Search for the cell housing the specified text and yield its (X, Y) center coordinate. 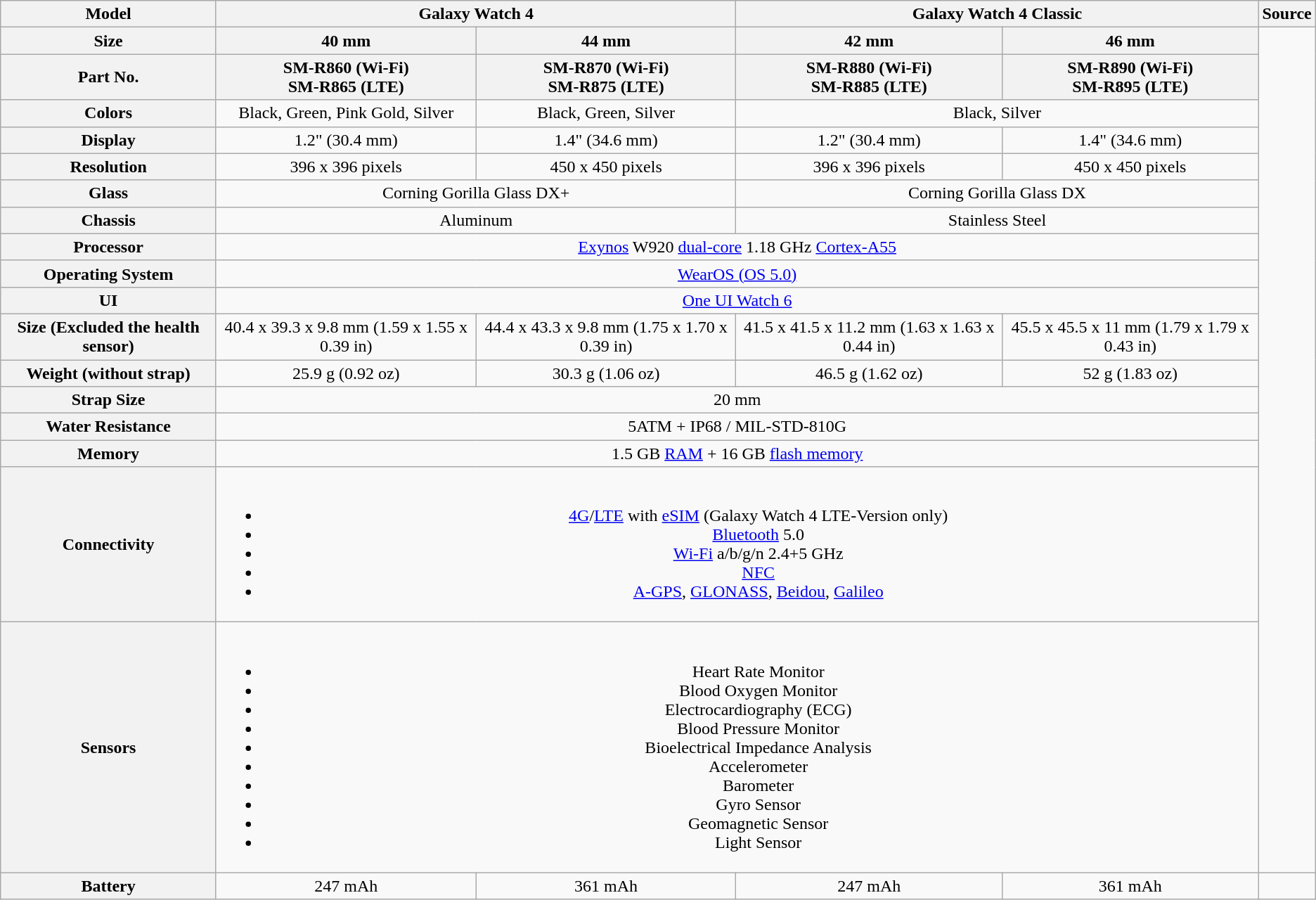
30.3 g (1.06 oz) (606, 373)
25.9 g (0.92 oz) (346, 373)
45.5 x 45.5 x 11 mm (1.79 x 1.79 x 0.43 in) (1130, 336)
UI (108, 300)
Display (108, 140)
WearOS (OS 5.0) (737, 274)
Resolution (108, 167)
Galaxy Watch 4 Classic (997, 14)
44 mm (606, 41)
46 mm (1130, 41)
20 mm (737, 400)
4G/LTE with eSIM (Galaxy Watch 4 LTE-Version only)Bluetooth 5.0Wi-Fi a/b/g/n 2.4+5 GHzNFCA-GPS, GLONASS, Beidou, Galileo (737, 544)
Water Resistance (108, 427)
SM-R880 (Wi-Fi)SM-R885 (LTE) (869, 77)
Chassis (108, 220)
Model (108, 14)
Exynos W920 dual-core 1.18 GHz Cortex-A55 (737, 247)
41.5 x 41.5 x 11.2 mm (1.63 x 1.63 x 0.44 in) (869, 336)
Colors (108, 113)
Part No. (108, 77)
Battery (108, 886)
46.5 g (1.62 oz) (869, 373)
40.4 x 39.3 x 9.8 mm (1.59 x 1.55 x 0.39 in) (346, 336)
Strap Size (108, 400)
SM-R870 (Wi-Fi)SM-R875 (LTE) (606, 77)
Corning Gorilla Glass DX+ (476, 193)
Memory (108, 454)
Sensors (108, 747)
Size (Excluded the health sensor) (108, 336)
Galaxy Watch 4 (476, 14)
One UI Watch 6 (737, 300)
Black, Green, Silver (606, 113)
42 mm (869, 41)
Connectivity (108, 544)
SM-R890 (Wi-Fi)SM-R895 (LTE) (1130, 77)
Stainless Steel (997, 220)
Black, Silver (997, 113)
Operating System (108, 274)
52 g (1.83 oz) (1130, 373)
Glass (108, 193)
Source (1286, 14)
1.5 GB RAM + 16 GB flash memory (737, 454)
40 mm (346, 41)
44.4 x 43.3 x 9.8 mm (1.75 x 1.70 x 0.39 in) (606, 336)
Size (108, 41)
Weight (without strap) (108, 373)
SM-R860 (Wi-Fi)SM-R865 (LTE) (346, 77)
Black, Green, Pink Gold, Silver (346, 113)
5ATM + IP68 / MIL-STD-810G (737, 427)
Corning Gorilla Glass DX (997, 193)
Aluminum (476, 220)
Processor (108, 247)
